Return the (X, Y) coordinate for the center point of the cell that contains the specified text.  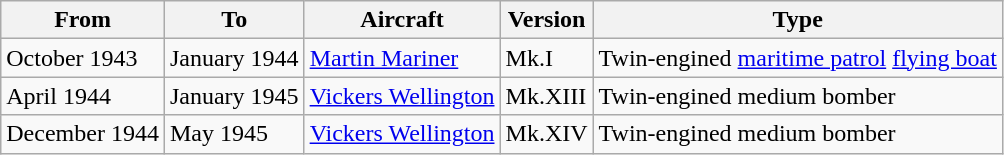
Mk.I (546, 58)
December 1944 (83, 134)
May 1945 (234, 134)
October 1943 (83, 58)
Mk.XIV (546, 134)
April 1944 (83, 96)
Type (798, 20)
From (83, 20)
January 1945 (234, 96)
Aircraft (402, 20)
Twin-engined maritime patrol flying boat (798, 58)
To (234, 20)
Martin Mariner (402, 58)
January 1944 (234, 58)
Mk.XIII (546, 96)
Version (546, 20)
